Pinpoint the cell where the given text exists, returning its (x, y) midpoint coordinate. 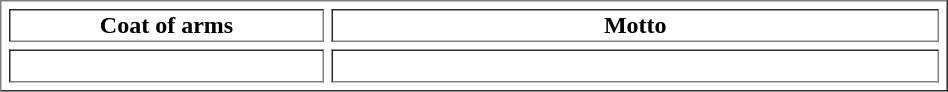
Coat of arms (166, 26)
Motto (636, 26)
